Provide the (x, y) coordinate of the cell's center where the given text is located.  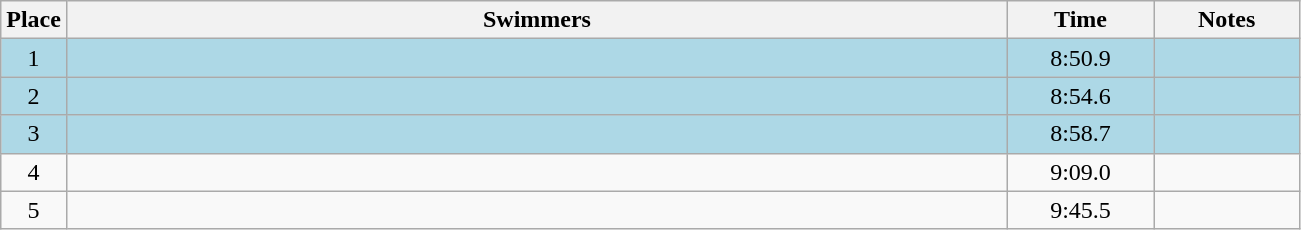
8:58.7 (1081, 134)
4 (34, 172)
5 (34, 210)
Place (34, 20)
9:45.5 (1081, 210)
8:50.9 (1081, 58)
8:54.6 (1081, 96)
2 (34, 96)
3 (34, 134)
9:09.0 (1081, 172)
Swimmers (536, 20)
1 (34, 58)
Time (1081, 20)
Notes (1227, 20)
